Determine the (X, Y) coordinate at the center of the cell enclosing the given text.  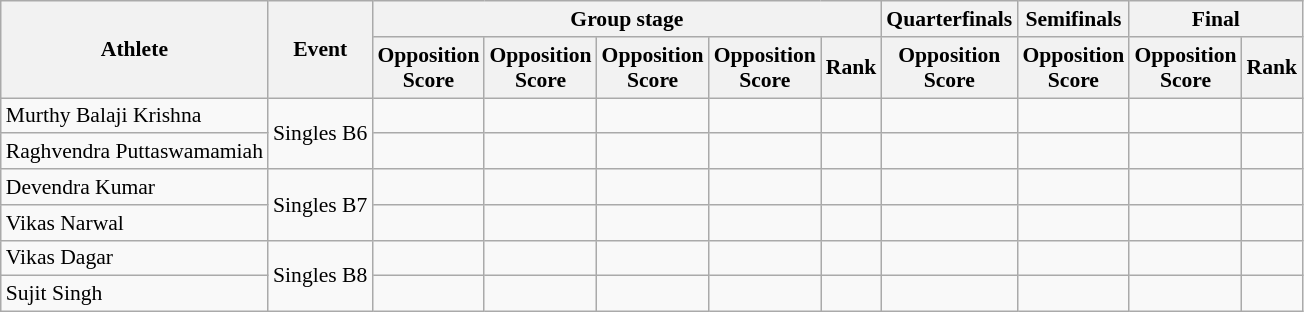
Raghvendra Puttaswamamiah (134, 152)
Semifinals (1073, 19)
Vikas Narwal (134, 223)
Devendra Kumar (134, 187)
Event (320, 50)
Athlete (134, 50)
Final (1216, 19)
Sujit Singh (134, 294)
Vikas Dagar (134, 258)
Singles B7 (320, 204)
Quarterfinals (949, 19)
Murthy Balaji Krishna (134, 116)
Singles B8 (320, 276)
Singles B6 (320, 134)
Group stage (626, 19)
